Find where the given text appears and provide that cell's center as [x, y] coordinate. 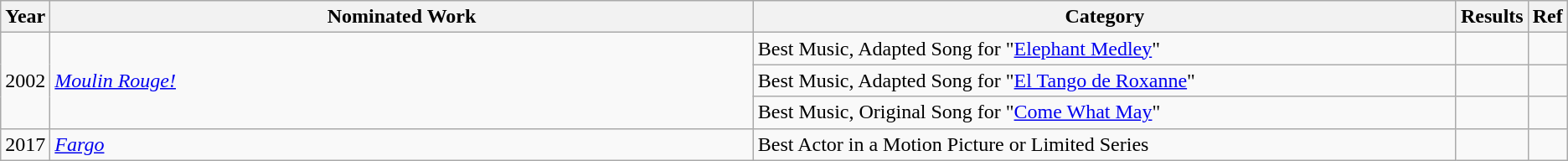
Moulin Rouge! [402, 80]
2017 [25, 144]
2002 [25, 80]
Nominated Work [402, 17]
Category [1104, 17]
Fargo [402, 144]
Year [25, 17]
Results [1492, 17]
Ref [1548, 17]
Best Music, Original Song for "Come What May" [1104, 112]
Best Actor in a Motion Picture or Limited Series [1104, 144]
Best Music, Adapted Song for "El Tango de Roxanne" [1104, 80]
Best Music, Adapted Song for "Elephant Medley" [1104, 49]
